Return the (x, y) coordinate for the center point of the cell that contains the specified text.  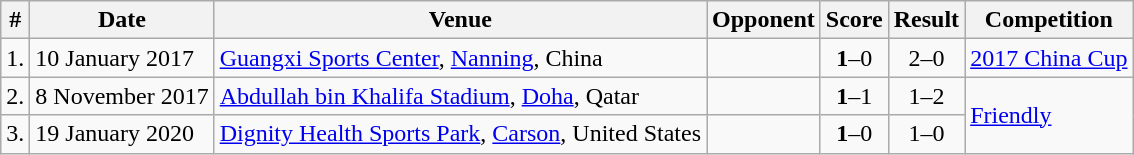
Abdullah bin Khalifa Stadium, Doha, Qatar (460, 96)
2. (16, 96)
Date (122, 20)
Guangxi Sports Center, Nanning, China (460, 58)
19 January 2020 (122, 134)
2017 China Cup (1049, 58)
Score (854, 20)
3. (16, 134)
1–1 (854, 96)
2–0 (926, 58)
Venue (460, 20)
Opponent (764, 20)
Dignity Health Sports Park, Carson, United States (460, 134)
# (16, 20)
Friendly (1049, 115)
Competition (1049, 20)
8 November 2017 (122, 96)
1–2 (926, 96)
10 January 2017 (122, 58)
Result (926, 20)
1. (16, 58)
